Locate the cell with the specified text and output its [X, Y] center coordinate. 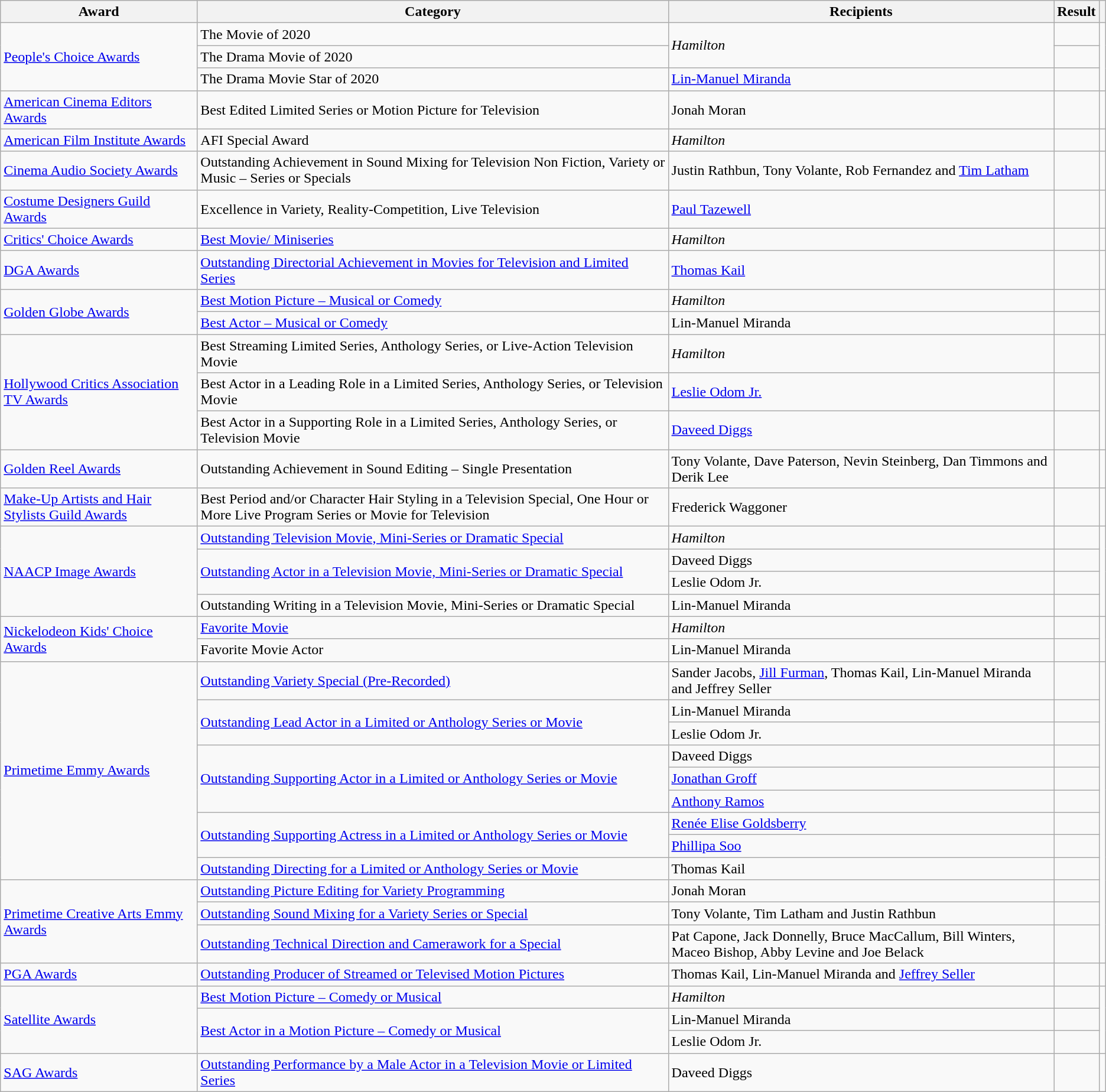
PGA Awards [99, 974]
Critics' Choice Awards [99, 239]
Best Motion Picture – Musical or Comedy [432, 300]
Golden Reel Awards [99, 469]
Make-Up Artists and Hair Stylists Guild Awards [99, 507]
Nickelodeon Kids' Choice Awards [99, 639]
Category [432, 12]
Outstanding Sound Mixing for a Variety Series or Special [432, 914]
Best Actor – Musical or Comedy [432, 323]
Anthony Ramos [861, 801]
Favorite Movie Actor [432, 650]
Primetime Emmy Awards [99, 771]
Outstanding Television Movie, Mini-Series or Dramatic Special [432, 538]
Thomas Kail, Lin-Manuel Miranda and Jeffrey Seller [861, 974]
Best Actor in a Leading Role in a Limited Series, Anthology Series, or Television Movie [432, 392]
The Drama Movie Star of 2020 [432, 79]
Best Motion Picture – Comedy or Musical [432, 997]
SAG Awards [99, 1072]
Award [99, 12]
Tony Volante, Dave Paterson, Nevin Steinberg, Dan Timmons and Derik Lee [861, 469]
Outstanding Achievement in Sound Mixing for Television Non Fiction, Variety or Music – Series or Specials [432, 170]
Outstanding Supporting Actress in a Limited or Anthology Series or Movie [432, 835]
Outstanding Supporting Actor in a Limited or Anthology Series or Movie [432, 778]
Cinema Audio Society Awards [99, 170]
Outstanding Performance by a Male Actor in a Television Movie or Limited Series [432, 1072]
Best Actor in a Supporting Role in a Limited Series, Anthology Series, or Television Movie [432, 430]
Outstanding Lead Actor in a Limited or Anthology Series or Movie [432, 722]
Excellence in Variety, Reality-Competition, Live Television [432, 209]
People's Choice Awards [99, 57]
Best Actor in a Motion Picture – Comedy or Musical [432, 1031]
Frederick Waggoner [861, 507]
Phillipa Soo [861, 846]
Jonathan Groff [861, 778]
The Drama Movie of 2020 [432, 57]
Best Streaming Limited Series, Anthology Series, or Live-Action Television Movie [432, 353]
Recipients [861, 12]
DGA Awards [99, 269]
Justin Rathbun, Tony Volante, Rob Fernandez and Tim Latham [861, 170]
Primetime Creative Arts Emmy Awards [99, 922]
Outstanding Producer of Streamed or Televised Motion Pictures [432, 974]
Best Period and/or Character Hair Styling in a Television Special, One Hour or More Live Program Series or Movie for Television [432, 507]
AFI Special Award [432, 140]
Golden Globe Awards [99, 311]
Best Movie/ Miniseries [432, 239]
Costume Designers Guild Awards [99, 209]
Outstanding Actor in a Television Movie, Mini-Series or Dramatic Special [432, 571]
NAACP Image Awards [99, 571]
Outstanding Technical Direction and Camerawork for a Special [432, 944]
Outstanding Achievement in Sound Editing – Single Presentation [432, 469]
Hollywood Critics Association TV Awards [99, 392]
American Cinema Editors Awards [99, 110]
Outstanding Directing for a Limited or Anthology Series or Movie [432, 869]
Outstanding Picture Editing for Variety Programming [432, 891]
Outstanding Variety Special (Pre-Recorded) [432, 681]
Outstanding Writing in a Television Movie, Mini-Series or Dramatic Special [432, 605]
Pat Capone, Jack Donnelly, Bruce MacCallum, Bill Winters, Maceo Bishop, Abby Levine and Joe Belack [861, 944]
Paul Tazewell [861, 209]
Best Edited Limited Series or Motion Picture for Television [432, 110]
Favorite Movie [432, 628]
Sander Jacobs, Jill Furman, Thomas Kail, Lin-Manuel Miranda and Jeffrey Seller [861, 681]
Outstanding Directorial Achievement in Movies for Television and Limited Series [432, 269]
Satellite Awards [99, 1019]
Renée Elise Goldsberry [861, 824]
Result [1076, 12]
The Movie of 2020 [432, 34]
American Film Institute Awards [99, 140]
Tony Volante, Tim Latham and Justin Rathbun [861, 914]
